Extract the [x, y] coordinate from the center of the cell holding the provided text.  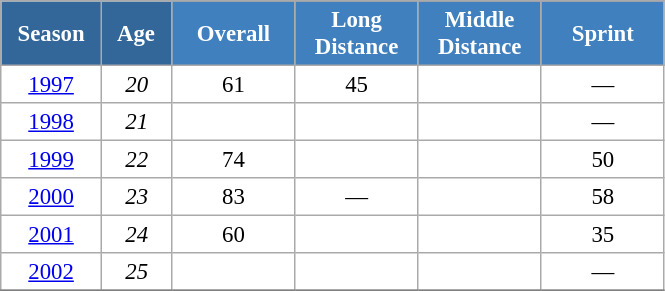
Long Distance [356, 34]
24 [136, 235]
21 [136, 122]
22 [136, 160]
23 [136, 197]
60 [234, 235]
74 [234, 160]
Season [52, 34]
35 [602, 235]
50 [602, 160]
45 [356, 85]
1999 [52, 160]
83 [234, 197]
Sprint [602, 34]
58 [602, 197]
1998 [52, 122]
Age [136, 34]
2001 [52, 235]
1997 [52, 85]
Middle Distance [480, 34]
20 [136, 85]
2000 [52, 197]
61 [234, 85]
Overall [234, 34]
